Scan for the cell matching the given text and deliver its [X, Y] coordinate at center. 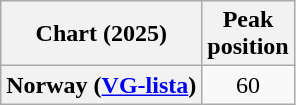
Peak position [248, 34]
Chart (2025) [102, 34]
60 [248, 85]
Norway (VG-lista) [102, 85]
